Return (X, Y) of the center of cell containing provided text 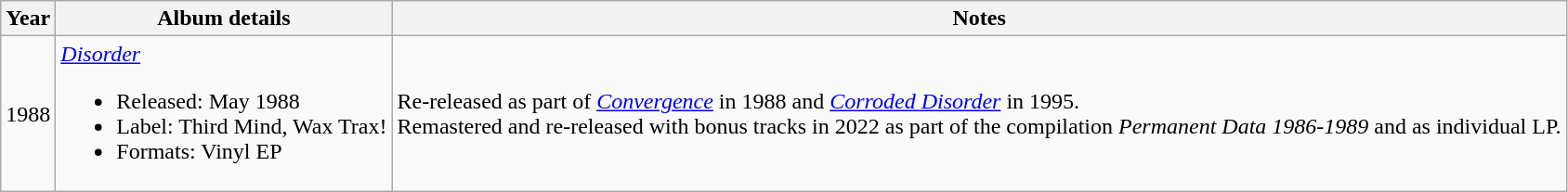
Notes (979, 19)
1988 (28, 113)
DisorderReleased: May 1988Label: Third Mind, Wax Trax!Formats: Vinyl EP (224, 113)
Year (28, 19)
Album details (224, 19)
